Detect which cell encompasses the target text, then output its (X, Y) center coordinate. 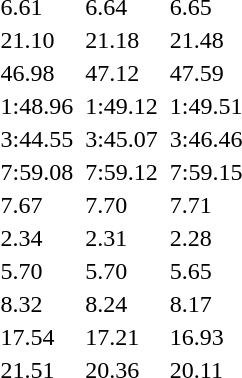
3:45.07 (122, 139)
1:49.12 (122, 106)
2.31 (122, 238)
21.18 (122, 40)
47.12 (122, 73)
7.70 (122, 205)
7:59.12 (122, 172)
17.21 (122, 337)
8.24 (122, 304)
5.70 (122, 271)
